Capture the cell that displays the provided text and extract its (x, y) central coordinate. 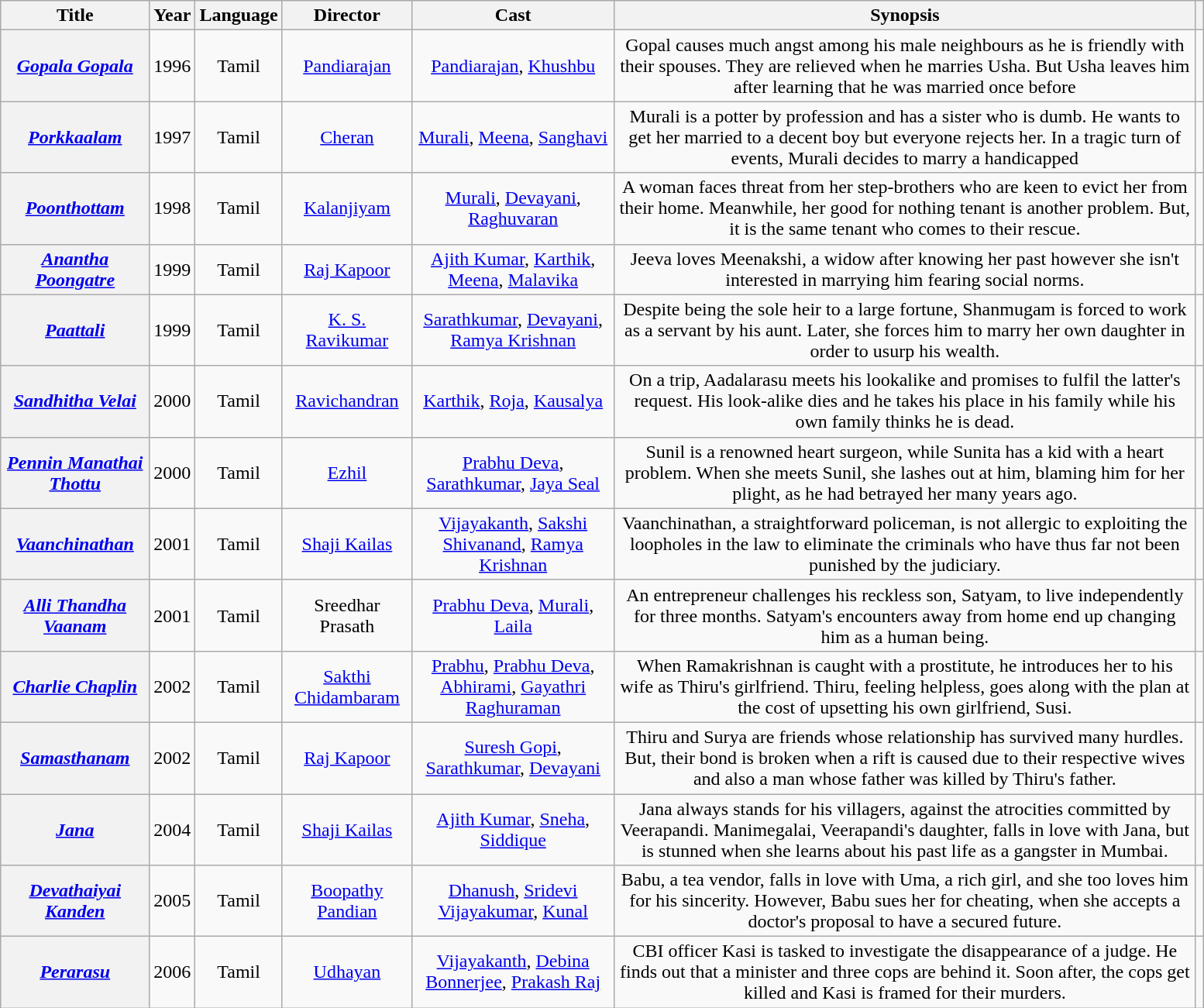
Ezhil (347, 473)
Boopathy Pandian (347, 901)
Cast (513, 15)
Kalanjiyam (347, 208)
Sarathkumar, Devayani, Ramya Krishnan (513, 330)
Suresh Gopi, Sarathkumar, Devayani (513, 758)
Gopala Gopala (75, 66)
Samasthanam (75, 758)
Prabhu Deva, Sarathkumar, Jaya Seal (513, 473)
2006 (172, 972)
1998 (172, 208)
Pennin Manathai Thottu (75, 473)
2004 (172, 829)
1997 (172, 137)
Prabhu, Prabhu Deva, Abhirami, Gayathri Raghuraman (513, 686)
2005 (172, 901)
Language (239, 15)
Murali, Devayani, Raghuvaran (513, 208)
K. S. Ravikumar (347, 330)
Paattali (75, 330)
Synopsis (905, 15)
Poonthottam (75, 208)
Sandhitha Velai (75, 401)
Ajith Kumar, Karthik, Meena, Malavika (513, 270)
Sreedhar Prasath (347, 615)
Ajith Kumar, Sneha, Siddique (513, 829)
Jeeva loves Meenakshi, a widow after knowing her past however she isn't interested in marrying him fearing social norms. (905, 270)
Cheran (347, 137)
Vijayakanth, Debina Bonnerjee, Prakash Raj (513, 972)
Sakthi Chidambaram (347, 686)
Udhayan (347, 972)
Dhanush, Sridevi Vijayakumar, Kunal (513, 901)
Pandiarajan (347, 66)
Prabhu Deva, Murali, Laila (513, 615)
Perarasu (75, 972)
Vaanchinathan (75, 544)
Vijayakanth, Sakshi Shivanand, Ramya Krishnan (513, 544)
Anantha Poongatre (75, 270)
Jana (75, 829)
Alli Thandha Vaanam (75, 615)
Director (347, 15)
Murali, Meena, Sanghavi (513, 137)
Charlie Chaplin (75, 686)
Devathaiyai Kanden (75, 901)
Title (75, 15)
Karthik, Roja, Kausalya (513, 401)
Pandiarajan, Khushbu (513, 66)
Year (172, 15)
1996 (172, 66)
Ravichandran (347, 401)
Porkkaalam (75, 137)
